Return the (x, y) coordinate for the center point of the cell that contains the specified text.  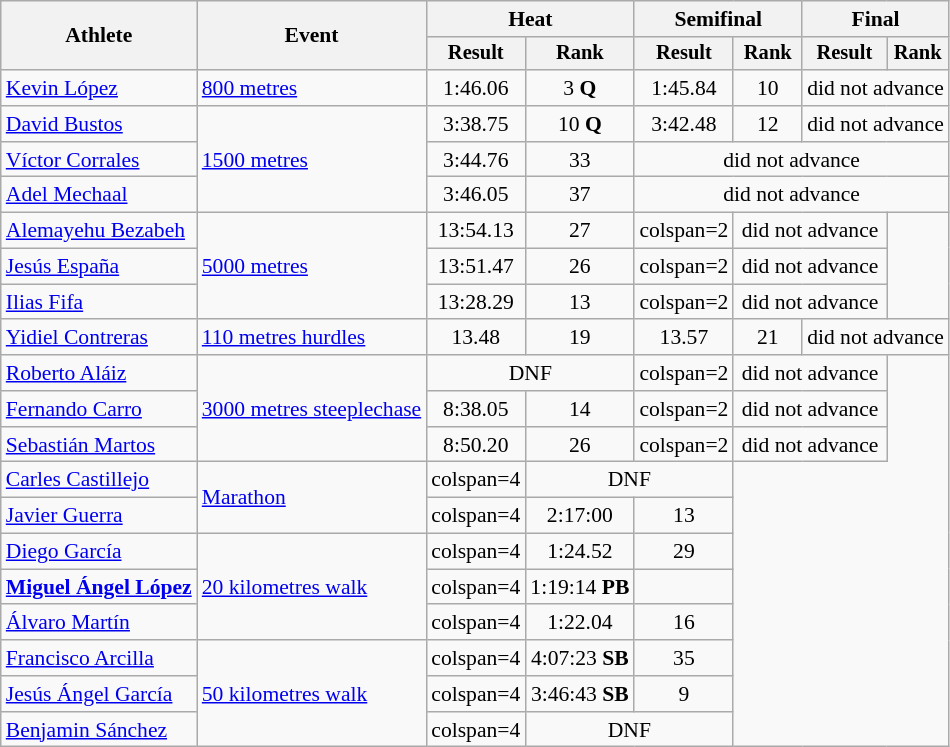
13.57 (684, 338)
13:54.13 (476, 231)
12 (768, 124)
21 (768, 338)
David Bustos (99, 124)
16 (684, 623)
1:19:14 PB (580, 587)
3:42.48 (684, 124)
5000 metres (312, 266)
Diego García (99, 552)
Marathon (312, 498)
1:22.04 (580, 623)
Event (312, 36)
13.48 (476, 338)
3:46.05 (476, 195)
20 kilometres walk (312, 588)
10 (768, 88)
Víctor Corrales (99, 160)
35 (684, 658)
Semifinal (718, 19)
14 (580, 409)
800 metres (312, 88)
4:07:23 SB (580, 658)
Final (876, 19)
Miguel Ángel López (99, 587)
Athlete (99, 36)
33 (580, 160)
19 (580, 338)
Fernando Carro (99, 409)
Jesús España (99, 267)
Francisco Arcilla (99, 658)
1:46.06 (476, 88)
3 Q (580, 88)
Roberto Aláiz (99, 373)
3:44.76 (476, 160)
13:28.29 (476, 302)
Yidiel Contreras (99, 338)
Heat (530, 19)
50 kilometres walk (312, 694)
9 (684, 694)
27 (580, 231)
29 (684, 552)
13:51.47 (476, 267)
1:45.84 (684, 88)
10 Q (580, 124)
Álvaro Martín (99, 623)
Sebastián Martos (99, 445)
Jesús Ángel García (99, 694)
8:50.20 (476, 445)
Adel Mechaal (99, 195)
1500 metres (312, 160)
37 (580, 195)
8:38.05 (476, 409)
Javier Guerra (99, 516)
3:46:43 SB (580, 694)
Alemayehu Bezabeh (99, 231)
Ilias Fifa (99, 302)
3:38.75 (476, 124)
3000 metres steeplechase (312, 408)
110 metres hurdles (312, 338)
Carles Castillejo (99, 480)
Kevin López (99, 88)
1:24.52 (580, 552)
2:17:00 (580, 516)
